Search for the cell housing the specified text and yield its [X, Y] center coordinate. 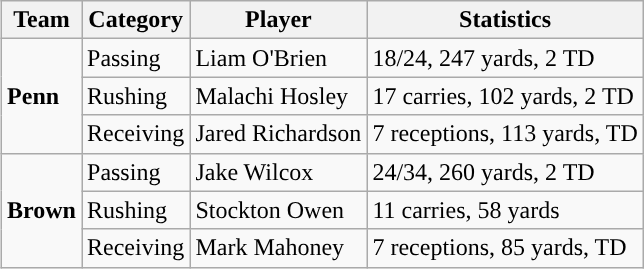
Liam O'Brien [278, 58]
Category [136, 20]
7 receptions, 85 yards, TD [505, 248]
Statistics [505, 20]
Jared Richardson [278, 134]
7 receptions, 113 yards, TD [505, 134]
18/24, 247 yards, 2 TD [505, 58]
Malachi Hosley [278, 96]
Mark Mahoney [278, 248]
11 carries, 58 yards [505, 210]
24/34, 260 yards, 2 TD [505, 172]
Jake Wilcox [278, 172]
17 carries, 102 yards, 2 TD [505, 96]
Stockton Owen [278, 210]
Brown [42, 210]
Team [42, 20]
Player [278, 20]
Penn [42, 96]
